Find where the given text appears and provide that cell's center as [x, y] coordinate. 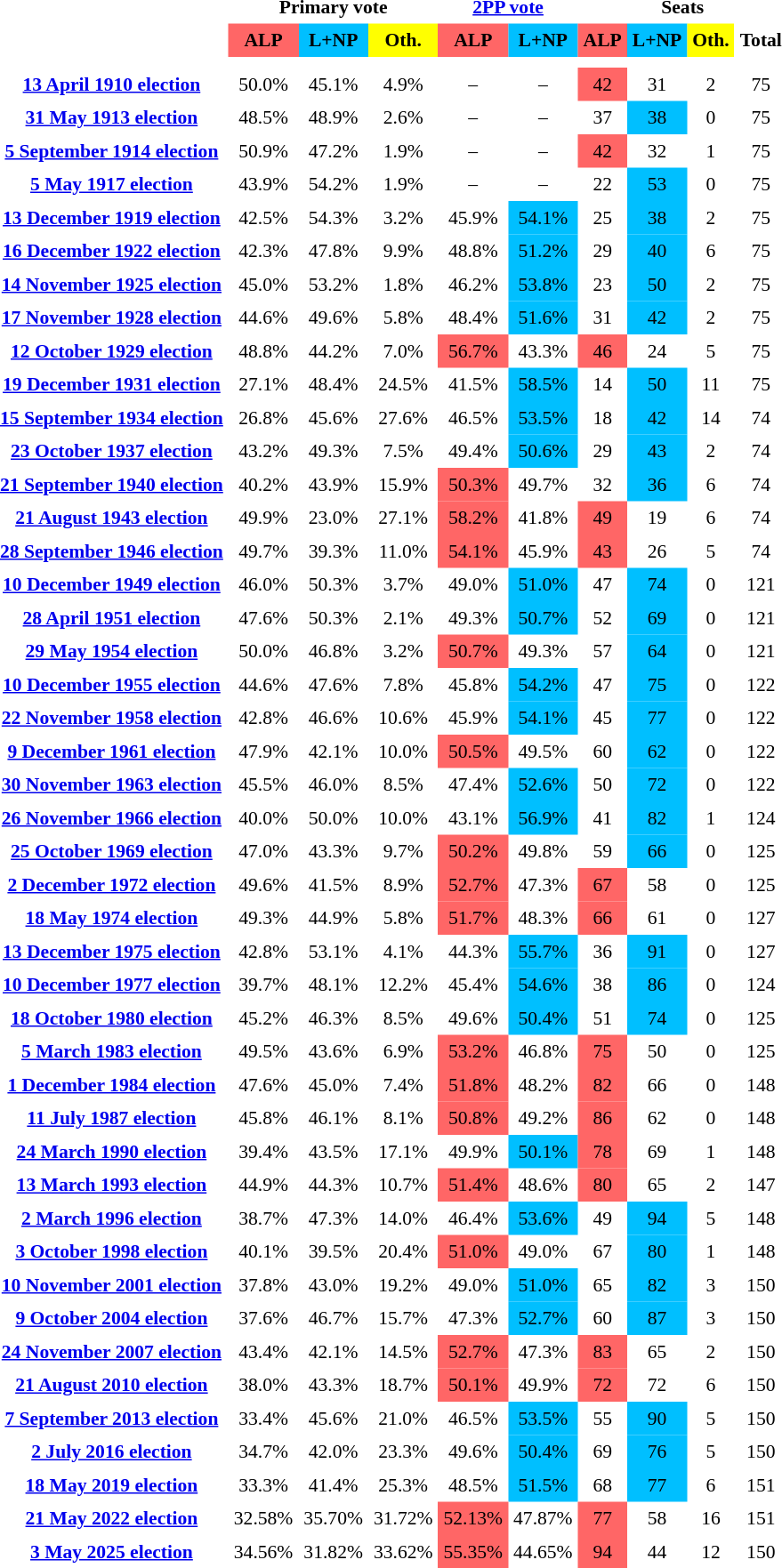
51.6% [543, 318]
61 [657, 918]
42.3% [263, 251]
48.1% [333, 985]
33.4% [263, 1419]
46 [603, 351]
43.1% [473, 818]
25 [603, 218]
56.7% [473, 351]
45.1% [333, 84]
49.8% [543, 851]
43.0% [333, 1285]
52.6% [543, 784]
94 [657, 1218]
47.2% [333, 151]
41.8% [543, 518]
35.70% [333, 1518]
43.4% [263, 1352]
15.9% [404, 485]
54.3% [333, 218]
51.7% [473, 918]
76 [657, 1451]
45.5% [263, 784]
55.7% [543, 952]
32.58% [263, 1518]
15.7% [404, 1318]
40.1% [263, 1251]
49.4% [473, 451]
50.5% [473, 752]
40.0% [263, 818]
1.8% [404, 285]
26.8% [263, 418]
49.2% [543, 1118]
53.6% [543, 1218]
17.1% [404, 1152]
51.5% [543, 1485]
48.9% [333, 117]
4.9% [404, 84]
19.2% [404, 1285]
11 [710, 384]
46.4% [473, 1218]
78 [603, 1152]
57 [603, 651]
4.1% [404, 952]
24 [657, 351]
50.2% [473, 851]
12.2% [404, 985]
2.1% [404, 618]
40 [657, 251]
43.2% [263, 451]
52.13% [473, 1518]
46.6% [333, 718]
41 [603, 818]
38.7% [263, 1218]
50.6% [543, 451]
2.6% [404, 117]
3.7% [404, 584]
11.0% [404, 551]
7.0% [404, 351]
45.2% [263, 1018]
47.0% [263, 851]
52 [603, 618]
37.6% [263, 1318]
38.0% [263, 1385]
23.0% [333, 518]
18.7% [404, 1385]
37.8% [263, 1285]
90 [657, 1419]
27.6% [404, 418]
9.9% [404, 251]
21.0% [404, 1419]
48.2% [543, 1085]
7.8% [404, 685]
51.4% [473, 1185]
50.9% [263, 151]
44.2% [333, 351]
53 [657, 184]
54.6% [543, 985]
23.3% [404, 1451]
23 [603, 285]
42.0% [333, 1451]
16 [710, 1518]
53.1% [333, 952]
56.9% [543, 818]
43.5% [333, 1152]
39.7% [263, 985]
87 [657, 1318]
58.2% [473, 518]
19 [657, 518]
51 [603, 1018]
64 [657, 651]
59 [603, 851]
37 [603, 117]
9.7% [404, 851]
50.8% [473, 1118]
10.6% [404, 718]
47.87% [543, 1518]
46.7% [333, 1318]
46.2% [473, 285]
41.4% [333, 1485]
42.5% [263, 218]
25.3% [404, 1485]
55 [603, 1419]
53.8% [543, 285]
45.4% [473, 985]
7.4% [404, 1085]
91 [657, 952]
46.1% [333, 1118]
68 [603, 1485]
39.5% [333, 1251]
47.8% [333, 251]
46.3% [333, 1018]
26 [657, 551]
47.4% [473, 784]
10.7% [404, 1185]
58.5% [543, 384]
14.0% [404, 1218]
20.4% [404, 1251]
51.2% [543, 251]
51.8% [473, 1085]
31.72% [404, 1518]
6.9% [404, 1051]
8.1% [404, 1118]
48.3% [543, 918]
18 [603, 418]
45 [603, 718]
43.6% [333, 1051]
7.5% [404, 451]
39.3% [333, 551]
34.7% [263, 1451]
14.5% [404, 1352]
47.9% [263, 752]
22 [603, 184]
24.5% [404, 384]
8.9% [404, 885]
40.2% [263, 485]
33.3% [263, 1485]
39.4% [263, 1152]
83 [603, 1352]
48.6% [543, 1185]
